Determine the [X, Y] coordinate at the center of the cell enclosing the given text.  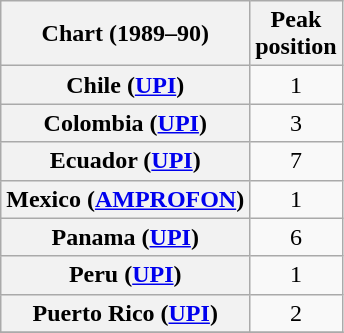
Panama (UPI) [126, 237]
Colombia (UPI) [126, 123]
Puerto Rico (UPI) [126, 313]
Mexico (AMPROFON) [126, 199]
Peakposition [296, 34]
6 [296, 237]
Ecuador (UPI) [126, 161]
Chart (1989–90) [126, 34]
Peru (UPI) [126, 275]
3 [296, 123]
2 [296, 313]
7 [296, 161]
Chile (UPI) [126, 85]
